Search for the cell housing the specified text and yield its (x, y) center coordinate. 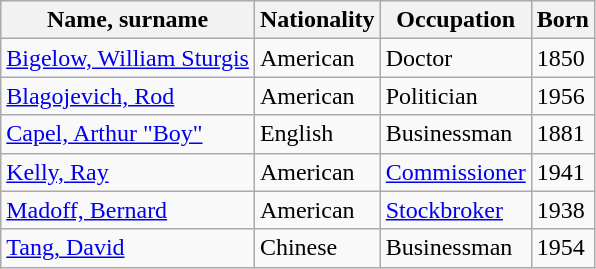
Born (562, 20)
1881 (562, 134)
Bigelow, William Sturgis (128, 58)
Name, surname (128, 20)
1941 (562, 172)
Blagojevich, Rod (128, 96)
Politician (456, 96)
1850 (562, 58)
Doctor (456, 58)
1938 (562, 210)
Chinese (317, 248)
Madoff, Bernard (128, 210)
Occupation (456, 20)
Nationality (317, 20)
Tang, David (128, 248)
Kelly, Ray (128, 172)
Stockbroker (456, 210)
1956 (562, 96)
English (317, 134)
1954 (562, 248)
Commissioner (456, 172)
Capel, Arthur "Boy" (128, 134)
